Pinpoint the cell where the given text exists, returning its [X, Y] midpoint coordinate. 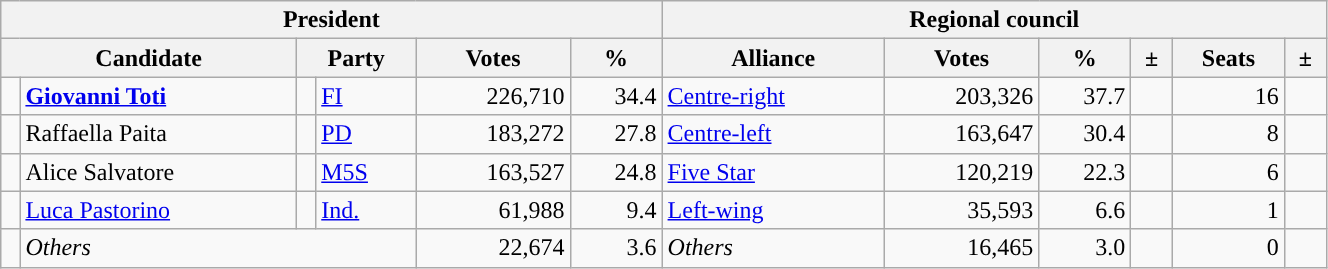
120,219 [961, 172]
163,527 [493, 172]
16,465 [961, 248]
President [332, 20]
6.6 [1085, 210]
30.4 [1085, 134]
24.8 [616, 172]
PD [366, 134]
22.3 [1085, 172]
Alice Salvatore [158, 172]
Raffaella Paita [158, 134]
35,593 [961, 210]
Party [356, 58]
6 [1229, 172]
0 [1229, 248]
226,710 [493, 96]
22,674 [493, 248]
27.8 [616, 134]
3.0 [1085, 248]
Giovanni Toti [158, 96]
34.4 [616, 96]
Five Star [773, 172]
Seats [1229, 58]
Luca Pastorino [158, 210]
Ind. [366, 210]
16 [1229, 96]
M5S [366, 172]
183,272 [493, 134]
1 [1229, 210]
FI [366, 96]
Centre-left [773, 134]
Left-wing [773, 210]
Regional council [994, 20]
61,988 [493, 210]
8 [1229, 134]
Candidate [149, 58]
37.7 [1085, 96]
163,647 [961, 134]
Centre-right [773, 96]
Alliance [773, 58]
9.4 [616, 210]
3.6 [616, 248]
203,326 [961, 96]
